From the cell containing the given text, extract its center point as (x, y) coordinate. 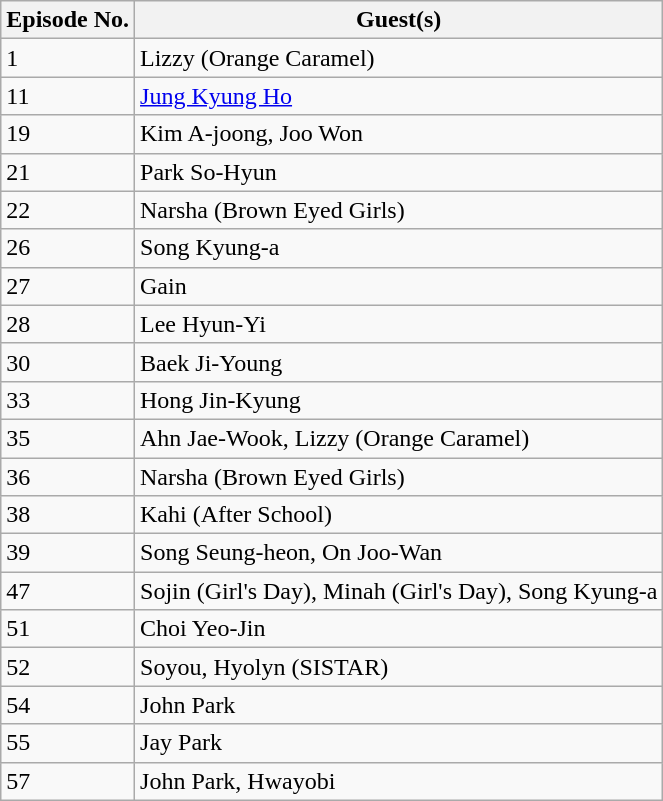
57 (68, 781)
21 (68, 172)
30 (68, 362)
Gain (399, 286)
Song Seung-heon, On Joo-Wan (399, 553)
Hong Jin-Kyung (399, 400)
26 (68, 248)
Guest(s) (399, 20)
38 (68, 515)
51 (68, 629)
39 (68, 553)
11 (68, 96)
Lee Hyun-Yi (399, 324)
35 (68, 438)
Kahi (After School) (399, 515)
Baek Ji-Young (399, 362)
19 (68, 134)
John Park (399, 705)
John Park, Hwayobi (399, 781)
Park So-Hyun (399, 172)
Jay Park (399, 743)
33 (68, 400)
Lizzy (Orange Caramel) (399, 58)
1 (68, 58)
55 (68, 743)
Jung Kyung Ho (399, 96)
28 (68, 324)
Soyou, Hyolyn (SISTAR) (399, 667)
Song Kyung-a (399, 248)
Episode No. (68, 20)
22 (68, 210)
Ahn Jae-Wook, Lizzy (Orange Caramel) (399, 438)
52 (68, 667)
Kim A-joong, Joo Won (399, 134)
Sojin (Girl's Day), Minah (Girl's Day), Song Kyung-a (399, 591)
Choi Yeo-Jin (399, 629)
27 (68, 286)
47 (68, 591)
36 (68, 477)
54 (68, 705)
